Pinpoint the cell where the given text exists, returning its [x, y] midpoint coordinate. 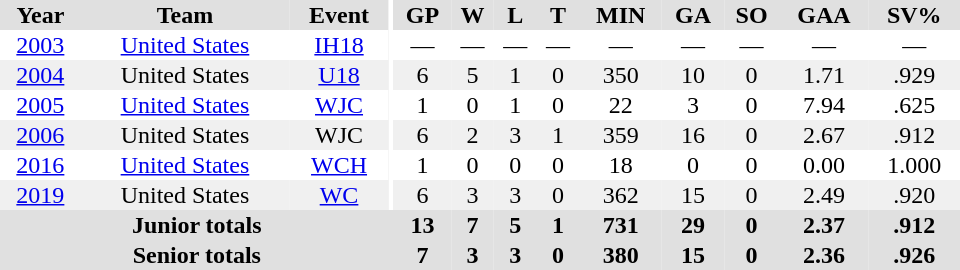
Team [185, 15]
350 [620, 75]
29 [693, 225]
2006 [40, 135]
T [558, 15]
13 [423, 225]
2.36 [824, 255]
2003 [40, 45]
W [472, 15]
L [516, 15]
2004 [40, 75]
2.37 [824, 225]
7.94 [824, 105]
359 [620, 135]
731 [620, 225]
10 [693, 75]
0.00 [824, 165]
.625 [914, 105]
2019 [40, 195]
WC [339, 195]
18 [620, 165]
380 [620, 255]
SO [752, 15]
2.67 [824, 135]
22 [620, 105]
2005 [40, 105]
.920 [914, 195]
.929 [914, 75]
GAA [824, 15]
Senior totals [197, 255]
Year [40, 15]
SV% [914, 15]
IH18 [339, 45]
16 [693, 135]
Junior totals [197, 225]
1.000 [914, 165]
2 [472, 135]
2.49 [824, 195]
2016 [40, 165]
WCH [339, 165]
GA [693, 15]
GP [423, 15]
362 [620, 195]
U18 [339, 75]
Event [339, 15]
MIN [620, 15]
.926 [914, 255]
1.71 [824, 75]
